Return the (x, y) coordinate for the center point of the cell that contains the specified text.  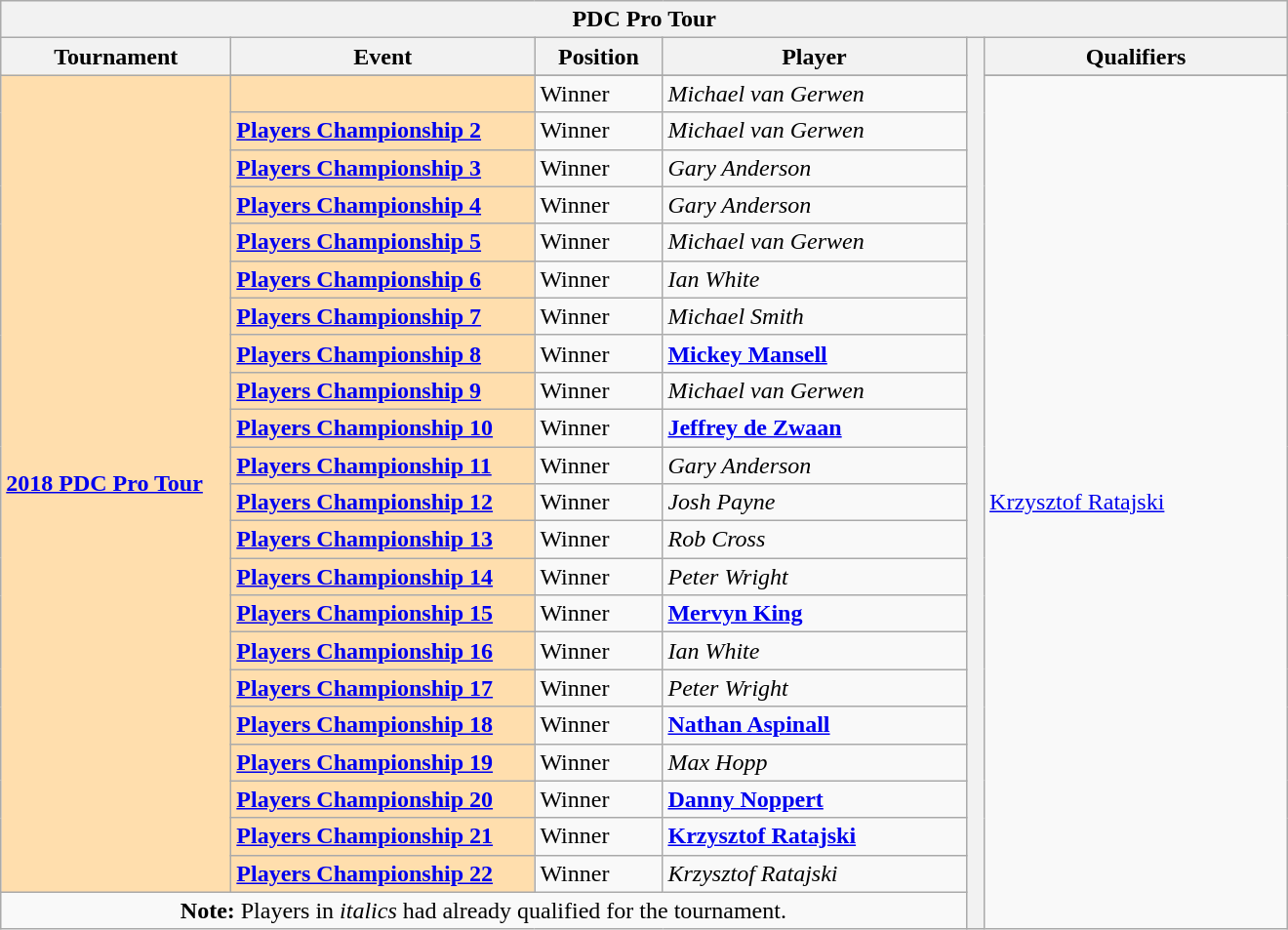
Players Championship 9 (382, 390)
2018 PDC Pro Tour (116, 484)
Michael Smith (814, 316)
Mickey Mansell (814, 353)
Players Championship 13 (382, 540)
Jeffrey de Zwaan (814, 427)
Players Championship 10 (382, 427)
Players Championship 14 (382, 577)
Players Championship 17 (382, 688)
Players Championship 3 (382, 168)
Players Championship 2 (382, 131)
Max Hopp (814, 762)
Players Championship 16 (382, 651)
Nathan Aspinall (814, 725)
Players Championship 22 (382, 873)
Mervyn King (814, 614)
Players Championship 20 (382, 799)
Players Championship 4 (382, 205)
Player (814, 57)
Players Championship 7 (382, 316)
Position (599, 57)
Qualifiers (1136, 57)
Rob Cross (814, 540)
Players Championship 12 (382, 503)
Players Championship 21 (382, 836)
Note: Players in italics had already qualified for the tournament. (484, 910)
Event (382, 57)
Players Championship 5 (382, 242)
Players Championship 8 (382, 353)
Josh Payne (814, 503)
Players Championship 6 (382, 279)
Danny Noppert (814, 799)
Tournament (116, 57)
PDC Pro Tour (644, 20)
Players Championship 18 (382, 725)
Players Championship 11 (382, 465)
Players Championship 19 (382, 762)
Players Championship 15 (382, 614)
